For the text-containing cell, return its midpoint in (x, y) coordinate format. 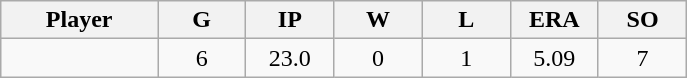
W (378, 20)
ERA (554, 20)
SO (642, 20)
G (202, 20)
7 (642, 58)
6 (202, 58)
5.09 (554, 58)
0 (378, 58)
1 (466, 58)
Player (80, 20)
IP (290, 20)
23.0 (290, 58)
L (466, 20)
